Determine the (x, y) coordinate at the center of the cell enclosing the given text.  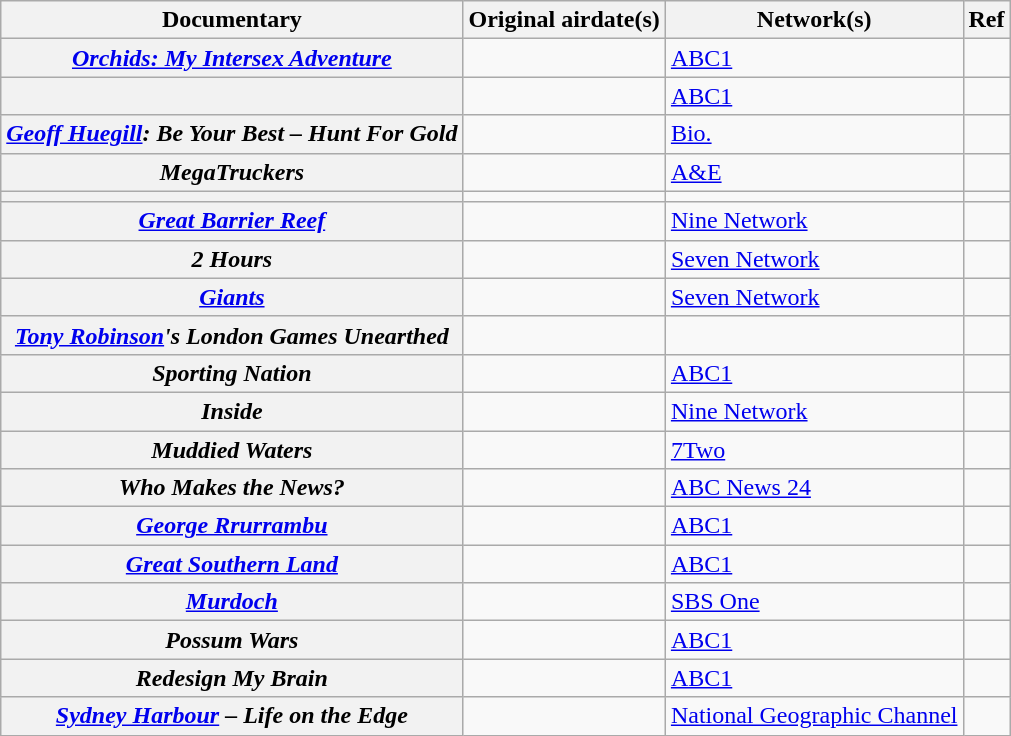
Sporting Nation (232, 373)
Great Southern Land (232, 564)
Great Barrier Reef (232, 221)
George Rrurrambu (232, 526)
Orchids: My Intersex Adventure (232, 58)
Possum Wars (232, 640)
Redesign My Brain (232, 678)
7Two (814, 449)
Murdoch (232, 602)
Bio. (814, 134)
Muddied Waters (232, 449)
Ref (986, 20)
A&E (814, 172)
Sydney Harbour – Life on the Edge (232, 716)
National Geographic Channel (814, 716)
Geoff Huegill: Be Your Best – Hunt For Gold (232, 134)
Who Makes the News? (232, 488)
Network(s) (814, 20)
SBS One (814, 602)
Inside (232, 411)
MegaTruckers (232, 172)
2 Hours (232, 259)
Tony Robinson's London Games Unearthed (232, 335)
Documentary (232, 20)
Giants (232, 297)
Original airdate(s) (564, 20)
ABC News 24 (814, 488)
